From the cell containing the given text, extract its center point as [x, y] coordinate. 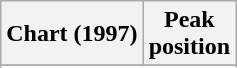
Peakposition [189, 34]
Chart (1997) [72, 34]
